Detect which cell encompasses the target text, then output its [x, y] center coordinate. 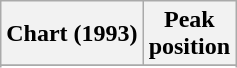
Peakposition [189, 34]
Chart (1993) [72, 34]
